Provide the [X, Y] coordinate of the cell's center where the given text is located.  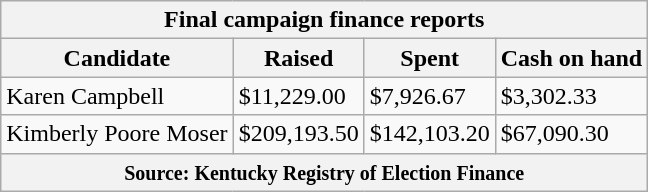
$7,926.67 [430, 96]
Karen Campbell [117, 96]
Final campaign finance reports [324, 20]
Spent [430, 58]
Raised [298, 58]
Candidate [117, 58]
$3,302.33 [571, 96]
$11,229.00 [298, 96]
Kimberly Poore Moser [117, 134]
Cash on hand [571, 58]
$209,193.50 [298, 134]
Source: Kentucky Registry of Election Finance [324, 172]
$67,090.30 [571, 134]
$142,103.20 [430, 134]
